Capture the cell that displays the provided text and extract its (X, Y) central coordinate. 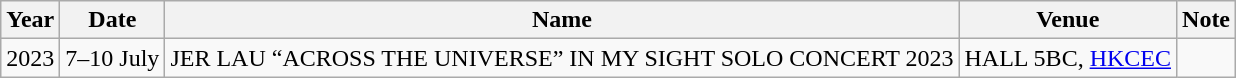
Year (30, 20)
JER LAU “ACROSS THE UNIVERSE” IN MY SIGHT SOLO CONCERT 2023 (562, 58)
Date (112, 20)
Note (1206, 20)
Venue (1068, 20)
HALL 5BC, HKCEC (1068, 58)
7–10 July (112, 58)
Name (562, 20)
2023 (30, 58)
